Provide the [X, Y] coordinate of the cell's center where the given text is located.  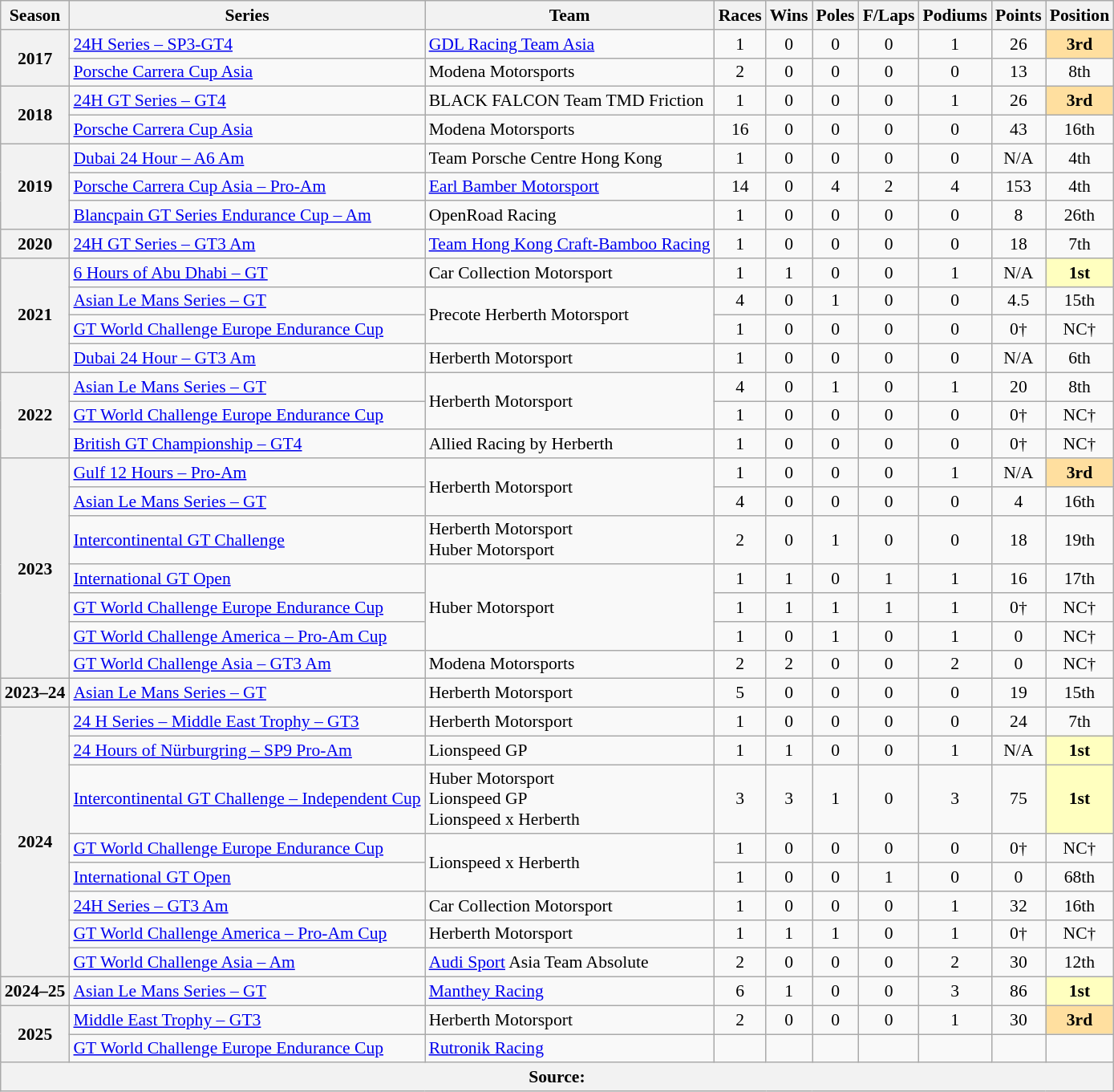
2023 [35, 568]
24 H Series – Middle East Trophy – GT3 [247, 722]
12th [1080, 963]
Team [569, 15]
Dubai 24 Hour – GT3 Am [247, 359]
2024–25 [35, 992]
24H Series – SP3-GT4 [247, 44]
20 [1019, 387]
5 [740, 693]
Points [1019, 15]
2019 [35, 186]
GT World Challenge Asia – GT3 Am [247, 664]
24 [1019, 722]
Herberth MotorsportHuber Motorsport [569, 539]
Blancpain GT Series Endurance Cup – Am [247, 216]
Team Porsche Centre Hong Kong [569, 158]
2025 [35, 1033]
2020 [35, 244]
Source: [557, 1078]
British GT Championship – GT4 [247, 445]
17th [1080, 579]
Huber Motorsport [569, 608]
Intercontinental GT Challenge [247, 539]
Rutronik Racing [569, 1049]
2024 [35, 842]
2023–24 [35, 693]
86 [1019, 992]
19th [1080, 539]
Lionspeed GP [569, 750]
24H GT Series – GT4 [247, 101]
Allied Racing by Herberth [569, 445]
Wins [789, 15]
2022 [35, 416]
F/Laps [889, 15]
Podiums [956, 15]
Porsche Carrera Cup Asia – Pro-Am [247, 187]
32 [1019, 906]
Huber MotorsportLionspeed GPLionspeed x Herberth [569, 799]
Poles [835, 15]
4.5 [1019, 301]
Intercontinental GT Challenge – Independent Cup [247, 799]
Audi Sport Asia Team Absolute [569, 963]
GDL Racing Team Asia [569, 44]
24H Series – GT3 Am [247, 906]
13 [1019, 72]
75 [1019, 799]
14 [740, 187]
6 Hours of Abu Dhabi – GT [247, 273]
6 [740, 992]
Manthey Racing [569, 992]
Series [247, 15]
24 Hours of Nürburgring – SP9 Pro-Am [247, 750]
43 [1019, 130]
8 [1019, 216]
24H GT Series – GT3 Am [247, 244]
6th [1080, 359]
OpenRoad Racing [569, 216]
Lionspeed x Herberth [569, 863]
19 [1019, 693]
Team Hong Kong Craft-Bamboo Racing [569, 244]
2018 [35, 116]
Gulf 12 Hours – Pro-Am [247, 473]
Precote Herberth Motorsport [569, 315]
BLACK FALCON Team TMD Friction [569, 101]
2021 [35, 315]
26th [1080, 216]
153 [1019, 187]
Season [35, 15]
Earl Bamber Motorsport [569, 187]
Races [740, 15]
Dubai 24 Hour – A6 Am [247, 158]
Middle East Trophy – GT3 [247, 1020]
2017 [35, 58]
GT World Challenge Asia – Am [247, 963]
68th [1080, 877]
Position [1080, 15]
